Identify which cell holds the provided text, then report its [X, Y] central coordinate. 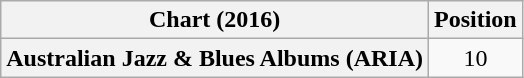
Position [476, 20]
10 [476, 58]
Chart (2016) [215, 20]
Australian Jazz & Blues Albums (ARIA) [215, 58]
